Provide the (X, Y) coordinate of the cell's center where the given text is located.  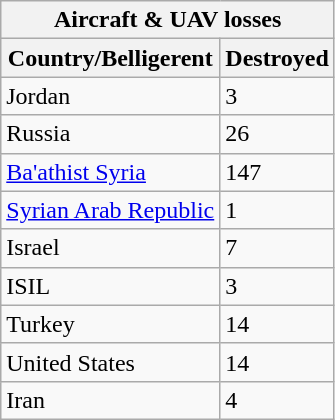
Israel (110, 248)
Jordan (110, 96)
Country/Belligerent (110, 58)
7 (278, 248)
Russia (110, 134)
147 (278, 172)
Destroyed (278, 58)
ISIL (110, 286)
Aircraft & UAV losses (168, 20)
United States (110, 362)
1 (278, 210)
Syrian Arab Republic (110, 210)
Ba'athist Syria (110, 172)
Turkey (110, 324)
26 (278, 134)
Iran (110, 400)
4 (278, 400)
